From the cell containing the given text, extract its center point as (x, y) coordinate. 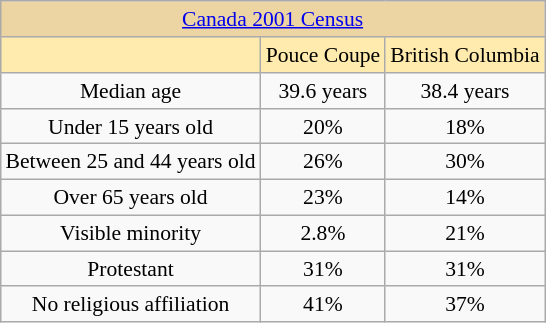
Between 25 and 44 years old (130, 162)
14% (464, 197)
20% (324, 126)
26% (324, 162)
Visible minority (130, 233)
23% (324, 197)
Canada 2001 Census (272, 19)
41% (324, 304)
2.8% (324, 233)
Median age (130, 91)
37% (464, 304)
No religious affiliation (130, 304)
39.6 years (324, 91)
18% (464, 126)
Protestant (130, 269)
Over 65 years old (130, 197)
30% (464, 162)
38.4 years (464, 91)
Pouce Coupe (324, 55)
British Columbia (464, 55)
21% (464, 233)
Under 15 years old (130, 126)
